Return [x, y] of the center of cell containing provided text 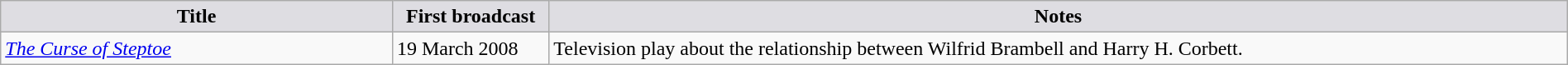
19 March 2008 [470, 48]
Title [197, 17]
Television play about the relationship between Wilfrid Brambell and Harry H. Corbett. [1059, 48]
First broadcast [470, 17]
The Curse of Steptoe [197, 48]
Notes [1059, 17]
